Scan for the cell matching the given text and deliver its [X, Y] coordinate at center. 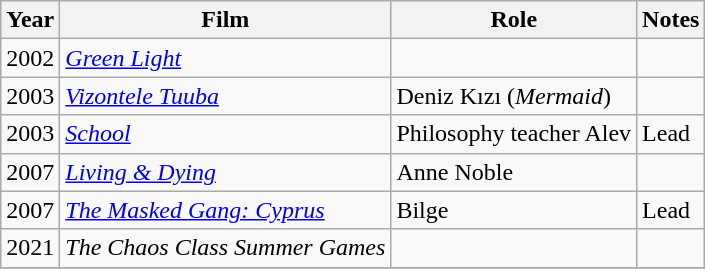
The Chaos Class Summer Games [226, 248]
Year [30, 20]
Anne Noble [514, 172]
Living & Dying [226, 172]
Role [514, 20]
2002 [30, 58]
Deniz Kızı (Mermaid) [514, 96]
Vizontele Tuuba [226, 96]
Green Light [226, 58]
School [226, 134]
Film [226, 20]
Philosophy teacher Alev [514, 134]
2021 [30, 248]
The Masked Gang: Cyprus [226, 210]
Bilge [514, 210]
Notes [671, 20]
